Determine the [x, y] coordinate at the center of the cell enclosing the given text.  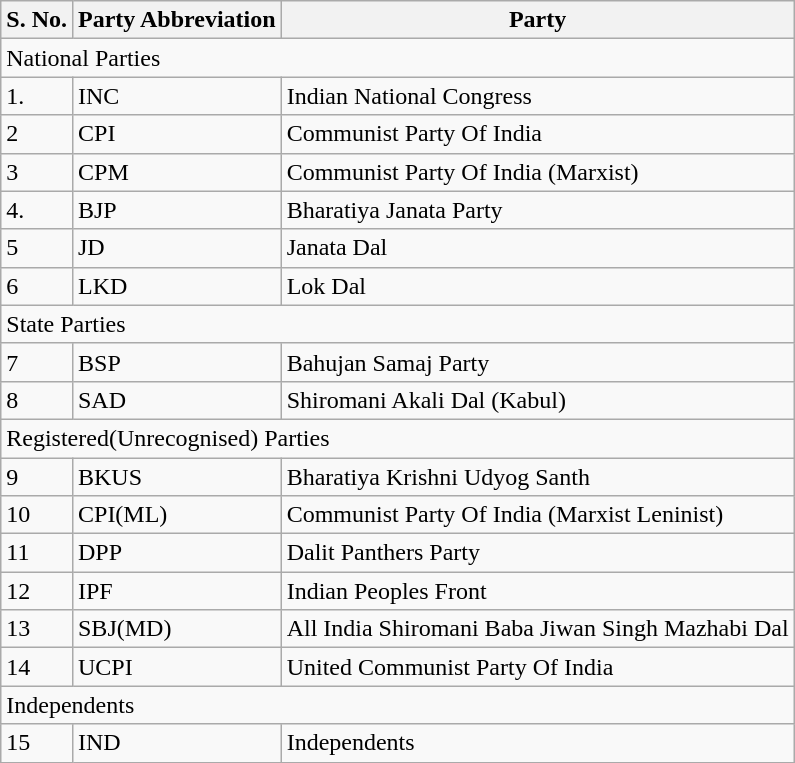
BKUS [176, 477]
9 [37, 477]
15 [37, 743]
Lok Dal [538, 286]
Indian Peoples Front [538, 591]
Shiromani Akali Dal (Kabul) [538, 400]
Party Abbreviation [176, 20]
SBJ(MD) [176, 629]
Communist Party Of India (Marxist) [538, 172]
5 [37, 248]
IND [176, 743]
11 [37, 553]
14 [37, 667]
JD [176, 248]
10 [37, 515]
State Parties [398, 324]
Indian National Congress [538, 96]
Janata Dal [538, 248]
CPI [176, 134]
Registered(Unrecognised) Parties [398, 438]
All India Shiromani Baba Jiwan Singh Mazhabi Dal [538, 629]
United Communist Party Of India [538, 667]
12 [37, 591]
CPI(ML) [176, 515]
National Parties [398, 58]
13 [37, 629]
Party [538, 20]
Communist Party Of India [538, 134]
BJP [176, 210]
Bharatiya Janata Party [538, 210]
Bahujan Samaj Party [538, 362]
INC [176, 96]
Bharatiya Krishni Udyog Santh [538, 477]
BSP [176, 362]
UCPI [176, 667]
IPF [176, 591]
7 [37, 362]
8 [37, 400]
SAD [176, 400]
Dalit Panthers Party [538, 553]
3 [37, 172]
CPM [176, 172]
LKD [176, 286]
2 [37, 134]
6 [37, 286]
S. No. [37, 20]
Communist Party Of India (Marxist Leninist) [538, 515]
4. [37, 210]
1. [37, 96]
DPP [176, 553]
